Capture the cell that displays the provided text and extract its (X, Y) central coordinate. 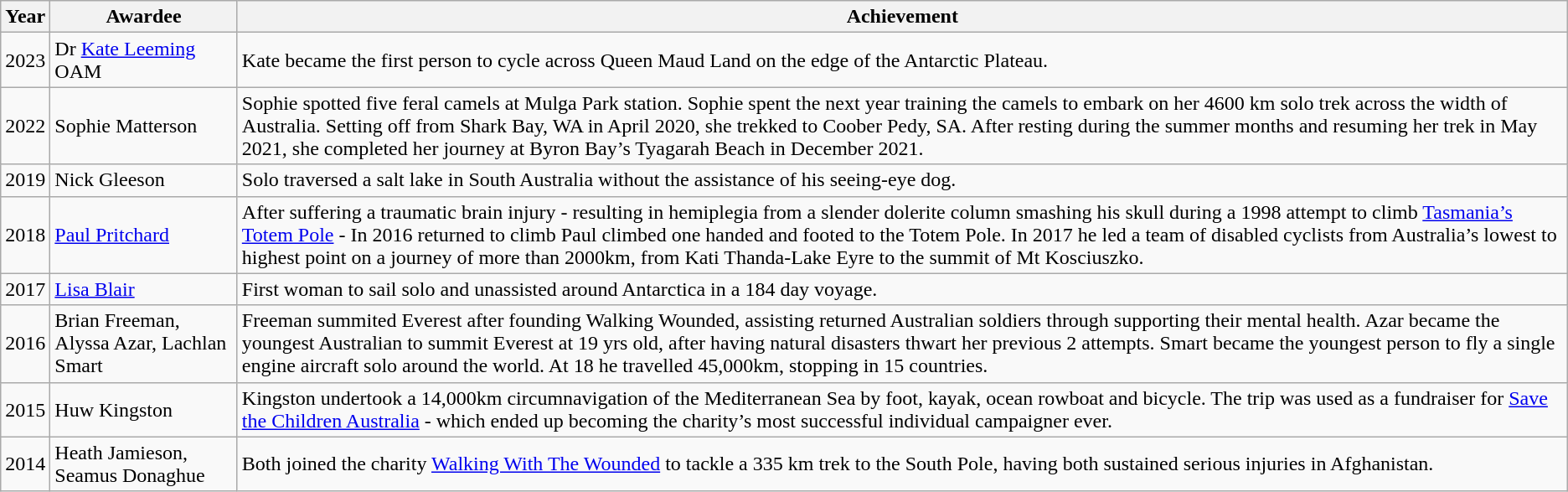
Paul Pritchard (144, 235)
Huw Kingston (144, 409)
2014 (25, 464)
Nick Gleeson (144, 180)
Lisa Blair (144, 289)
Year (25, 17)
Heath Jamieson, Seamus Donaghue (144, 464)
Kate became the first person to cycle across Queen Maud Land on the edge of the Antarctic Plateau. (902, 60)
2018 (25, 235)
First woman to sail solo and unassisted around Antarctica in a 184 day voyage. (902, 289)
2022 (25, 126)
Dr Kate Leeming OAM (144, 60)
2017 (25, 289)
2015 (25, 409)
Sophie Matterson (144, 126)
Achievement (902, 17)
Brian Freeman, Alyssa Azar, Lachlan Smart (144, 344)
Solo traversed a salt lake in South Australia without the assistance of his seeing-eye dog. (902, 180)
2023 (25, 60)
2019 (25, 180)
Both joined the charity Walking With The Wounded to tackle a 335 km trek to the South Pole, having both sustained serious injuries in Afghanistan. (902, 464)
2016 (25, 344)
Awardee (144, 17)
